Capture the cell that displays the provided text and extract its [X, Y] central coordinate. 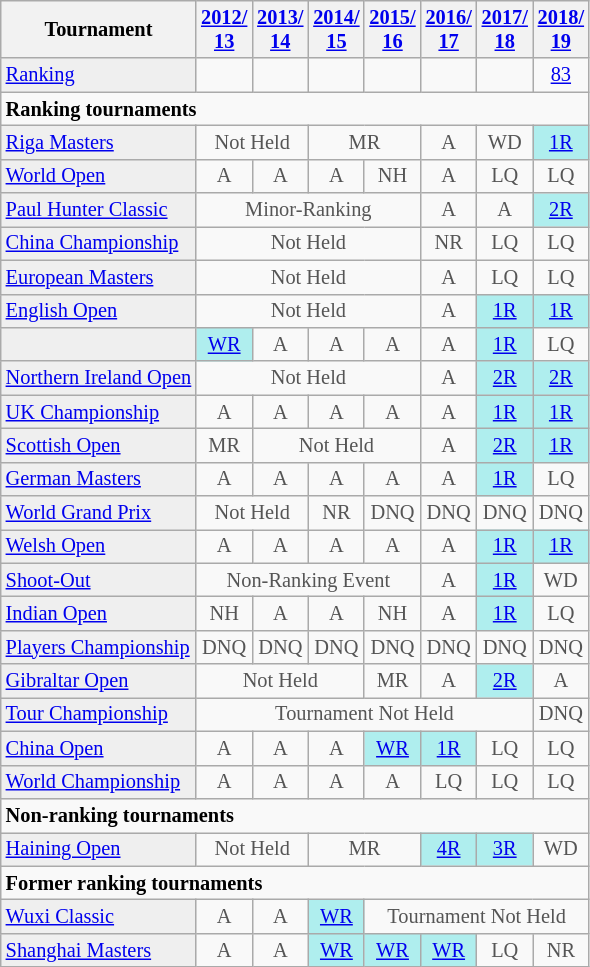
Shanghai Masters [98, 950]
Players Championship [98, 647]
2018/19 [561, 29]
Northern Ireland Open [98, 378]
2014/15 [336, 29]
Indian Open [98, 613]
China Open [98, 748]
2013/14 [280, 29]
World Open [98, 176]
Scottish Open [98, 445]
4R [449, 849]
2015/16 [392, 29]
Wuxi Classic [98, 916]
German Masters [98, 479]
Non-Ranking Event [308, 580]
World Grand Prix [98, 513]
Gibraltar Open [98, 681]
English Open [98, 311]
Former ranking tournaments [295, 883]
2016/17 [449, 29]
83 [561, 75]
Paul Hunter Classic [98, 210]
3R [505, 849]
Ranking tournaments [295, 109]
2012/13 [224, 29]
2017/18 [505, 29]
Haining Open [98, 849]
Tournament [98, 29]
Ranking [98, 75]
China Championship [98, 243]
World Championship [98, 782]
European Masters [98, 277]
UK Championship [98, 412]
Riga Masters [98, 142]
Shoot-Out [98, 580]
Non-ranking tournaments [295, 815]
Tour Championship [98, 714]
Welsh Open [98, 546]
Minor-Ranking [308, 210]
